Return [x, y] of the center of cell containing provided text 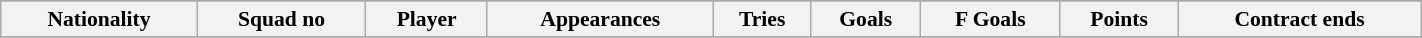
F Goals [990, 19]
Player [427, 19]
Tries [762, 19]
Points [1118, 19]
Appearances [600, 19]
Contract ends [1300, 19]
Squad no [282, 19]
Goals [866, 19]
Nationality [100, 19]
